Search for the cell housing the specified text and yield its (X, Y) center coordinate. 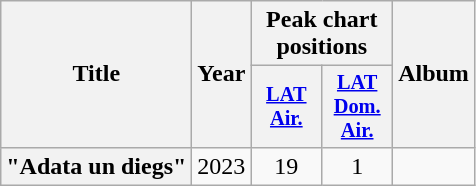
Peak chart positions (322, 34)
Year (222, 74)
19 (286, 166)
"Adata un diegs" (96, 166)
Album (434, 74)
2023 (222, 166)
Title (96, 74)
LATDom.Air. (358, 107)
LATAir. (286, 107)
1 (358, 166)
